Scan for the cell matching the given text and deliver its [x, y] coordinate at center. 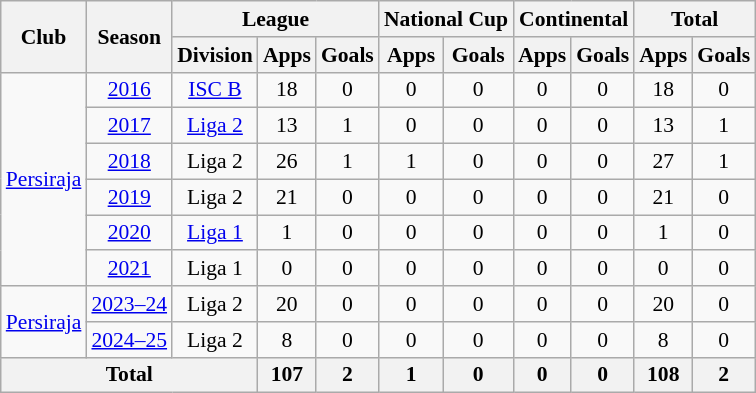
108 [663, 375]
2017 [129, 126]
Season [129, 36]
2024–25 [129, 340]
2021 [129, 269]
ISC B [215, 90]
League [276, 19]
2020 [129, 233]
National Cup [446, 19]
Division [215, 55]
2019 [129, 197]
2016 [129, 90]
26 [287, 162]
2018 [129, 162]
27 [663, 162]
Continental [574, 19]
Club [44, 36]
107 [287, 375]
2023–24 [129, 304]
